Determine the [x, y] coordinate at the center of the cell enclosing the given text.  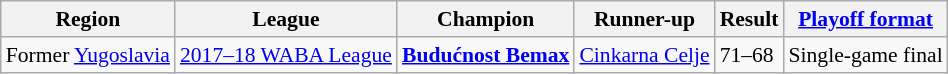
Region [88, 19]
Runner-up [644, 19]
League [286, 19]
Budućnost Bemax [486, 55]
71–68 [750, 55]
Former Yugoslavia [88, 55]
Playoff format [866, 19]
Result [750, 19]
2017–18 WABA League [286, 55]
Champion [486, 19]
Single-game final [866, 55]
Cinkarna Celje [644, 55]
